Return [x, y] of the center of cell containing provided text 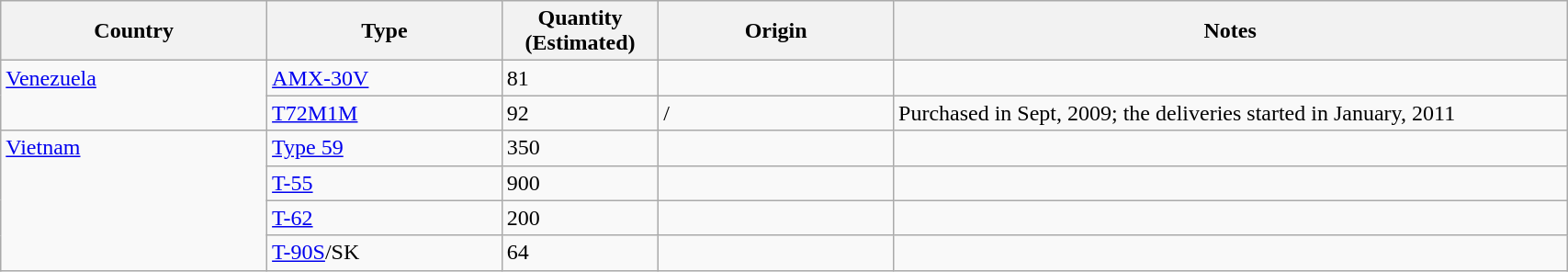
/ [776, 113]
Type [385, 31]
Quantity (Estimated) [580, 31]
Venezuela [134, 96]
T-90S/SK [385, 253]
Purchased in Sept, 2009; the deliveries started in January, 2011 [1231, 113]
900 [580, 183]
AMX-30V [385, 78]
92 [580, 113]
T-62 [385, 218]
T-55 [385, 183]
200 [580, 218]
Origin [776, 31]
T72M1M [385, 113]
Country [134, 31]
Notes [1231, 31]
Vietnam [134, 200]
Type 59 [385, 148]
350 [580, 148]
81 [580, 78]
64 [580, 253]
